Scan for the cell matching the given text and deliver its (X, Y) coordinate at center. 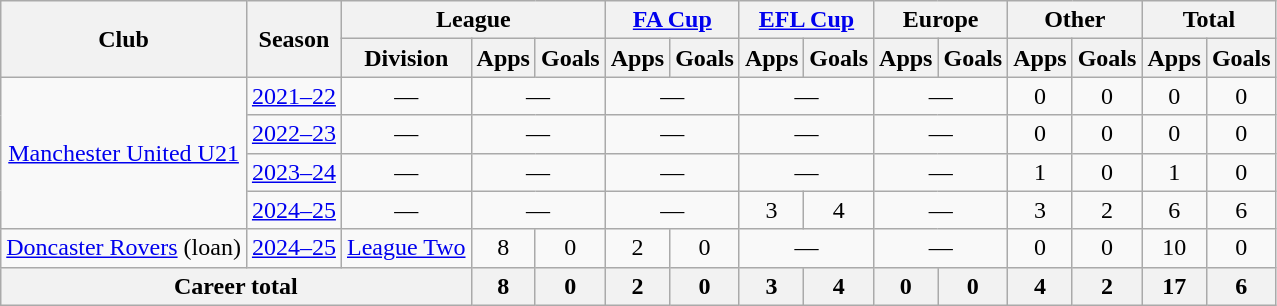
Season (294, 39)
2023–24 (294, 172)
2022–23 (294, 134)
Division (406, 58)
Career total (236, 286)
EFL Cup (806, 20)
Manchester United U21 (124, 153)
League Two (406, 248)
2021–22 (294, 96)
10 (1174, 248)
Europe (941, 20)
League (473, 20)
Club (124, 39)
Total (1209, 20)
Other (1075, 20)
FA Cup (672, 20)
Doncaster Rovers (loan) (124, 248)
17 (1174, 286)
